Determine the [x, y] coordinate at the center of the cell enclosing the given text.  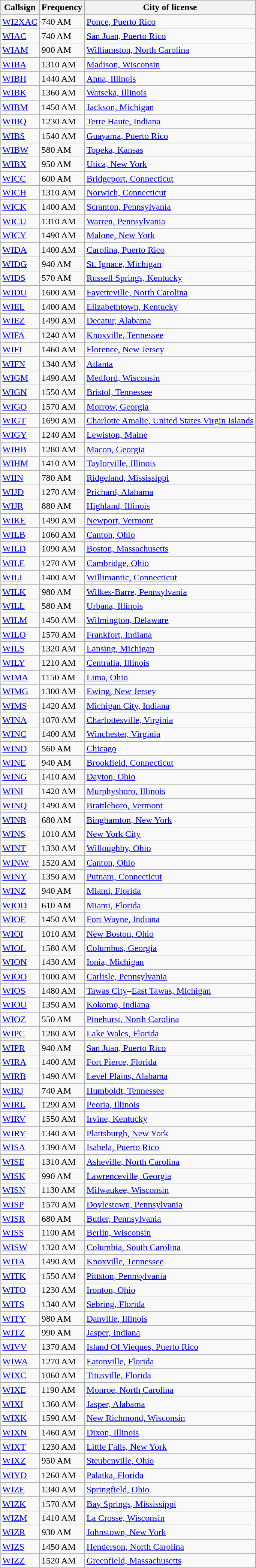
1370 AM [62, 1347]
WINW [20, 862]
WISK [20, 1176]
WIRY [20, 1133]
WIZK [20, 1504]
WITK [20, 1276]
Ionia, Michigan [170, 962]
Peoria, Illinois [170, 1105]
WINI [20, 791]
WISA [20, 1148]
WIGY [20, 435]
Wilkes-Barre, Pennsylvania [170, 592]
Chicago [170, 748]
Willimantic, Connecticut [170, 577]
WIOD [20, 905]
Madison, Wisconsin [170, 64]
WISW [20, 1247]
Level Plains, Alabama [170, 1076]
WIXI [20, 1404]
Isabela, Puerto Rico [170, 1148]
Kokomo, Indiana [170, 1005]
WIHM [20, 464]
Carolina, Puerto Rico [170, 250]
WISP [20, 1204]
Monroe, North Carolina [170, 1390]
1130 AM [62, 1190]
WIMG [20, 692]
WIKE [20, 520]
1580 AM [62, 948]
Morrow, Georgia [170, 406]
WIBW [20, 150]
Macon, Georgia [170, 449]
WISN [20, 1190]
WIXZ [20, 1461]
WICH [20, 193]
WILS [20, 649]
Columbus, Georgia [170, 948]
Cambridge, Ohio [170, 563]
WINR [20, 820]
1600 AM [62, 292]
WITZ [20, 1333]
WIDG [20, 264]
1100 AM [62, 1233]
1210 AM [62, 663]
Humboldt, Tennessee [170, 1091]
Berlin, Wisconsin [170, 1233]
Lake Wales, Florida [170, 1033]
Medford, Wisconsin [170, 378]
Palatka, Florida [170, 1475]
570 AM [62, 278]
WIDA [20, 250]
WILY [20, 663]
WI2XAC [20, 22]
WIPC [20, 1033]
Plattsburgh, New York [170, 1133]
WITO [20, 1290]
780 AM [62, 478]
1190 AM [62, 1390]
WINE [20, 763]
1330 AM [62, 848]
1090 AM [62, 549]
WIZM [20, 1518]
Michigan City, Indiana [170, 706]
Brattleboro, Vermont [170, 805]
WISE [20, 1162]
Pittston, Pennsylvania [170, 1276]
WIWA [20, 1361]
1070 AM [62, 720]
WICY [20, 235]
WIXK [20, 1418]
WILB [20, 535]
Carlisle, Pennsylvania [170, 976]
900 AM [62, 50]
WIRA [20, 1062]
Newport, Vermont [170, 520]
WIOI [20, 934]
WIRJ [20, 1091]
Elizabethtown, Kentucky [170, 307]
WIGM [20, 378]
WIOO [20, 976]
WIZE [20, 1489]
WIXC [20, 1376]
WIBS [20, 136]
WIZS [20, 1547]
WIMS [20, 706]
Murphysboro, Illinois [170, 791]
Lansing, Michigan [170, 649]
WIBK [20, 93]
Titusville, Florida [170, 1376]
Wilmington, Delaware [170, 620]
WIBH [20, 79]
Johnstown, New York [170, 1532]
WISS [20, 1233]
WIBX [20, 164]
930 AM [62, 1532]
Dixon, Illinois [170, 1432]
WILO [20, 635]
600 AM [62, 179]
WIAM [20, 50]
1150 AM [62, 677]
Charlotte Amalie, United States Virgin Islands [170, 421]
Bay Springs, Mississippi [170, 1504]
WILM [20, 620]
WILK [20, 592]
Asheville, North Carolina [170, 1162]
WIRL [20, 1105]
550 AM [62, 1019]
WIGT [20, 421]
Taylorville, Illinois [170, 464]
Ewing, New Jersey [170, 692]
1390 AM [62, 1148]
Butler, Pennsylvania [170, 1219]
WIFN [20, 364]
WIPR [20, 1048]
WIND [20, 748]
Jackson, Michigan [170, 107]
WICU [20, 221]
Little Falls, New York [170, 1447]
WICC [20, 179]
Urbana, Illinois [170, 606]
1000 AM [62, 976]
WIEL [20, 307]
Boston, Massachusetts [170, 549]
WIMA [20, 677]
WIDU [20, 292]
Centralia, Illinois [170, 663]
Ironton, Ohio [170, 1290]
Atlanta [170, 364]
WIBQ [20, 121]
WIOZ [20, 1019]
Brookfield, Connecticut [170, 763]
Scranton, Pennsylvania [170, 207]
WINQ [20, 805]
WINS [20, 834]
WIZZ [20, 1561]
WIJR [20, 506]
WINA [20, 720]
Columbia, South Carolina [170, 1247]
WIRB [20, 1076]
Fayetteville, North Carolina [170, 292]
Frankfort, Indiana [170, 635]
WILE [20, 563]
Watseka, Illinois [170, 93]
Guayama, Puerto Rico [170, 136]
Danville, Illinois [170, 1318]
Irvine, Kentucky [170, 1119]
New Richmond, Wisconsin [170, 1418]
1290 AM [62, 1105]
WIYD [20, 1475]
Winchester, Virginia [170, 734]
Decatur, Alabama [170, 321]
1430 AM [62, 962]
Malone, New York [170, 235]
Terre Haute, Indiana [170, 121]
Lima, Ohio [170, 677]
1440 AM [62, 79]
1590 AM [62, 1418]
WIOU [20, 1005]
WINZ [20, 891]
1540 AM [62, 136]
Milwaukee, Wisconsin [170, 1190]
1300 AM [62, 692]
WING [20, 777]
1690 AM [62, 421]
Lewiston, Maine [170, 435]
Russell Springs, Kentucky [170, 278]
WIGO [20, 406]
WIIN [20, 478]
Jasper, Alabama [170, 1404]
Bridgeport, Connecticut [170, 179]
WIVV [20, 1347]
WIGN [20, 392]
WIRV [20, 1119]
Topeka, Kansas [170, 150]
WINC [20, 734]
Pinehurst, North Carolina [170, 1019]
WILD [20, 549]
Bristol, Tennessee [170, 392]
Dayton, Ohio [170, 777]
1480 AM [62, 991]
Jasper, Indiana [170, 1333]
Williamston, North Carolina [170, 50]
La Crosse, Wisconsin [170, 1518]
610 AM [62, 905]
WISR [20, 1219]
WITY [20, 1318]
Island Of Vieques, Puerto Rico [170, 1347]
WILI [20, 577]
WIZR [20, 1532]
WINT [20, 848]
Callsign [20, 7]
Doylestown, Pennsylvania [170, 1204]
Highland, Illinois [170, 506]
WICK [20, 207]
Henderson, North Carolina [170, 1547]
Eatonville, Florida [170, 1361]
Charlottesville, Virginia [170, 720]
Ridgeland, Mississippi [170, 478]
WIFA [20, 335]
WIEZ [20, 321]
560 AM [62, 748]
WILL [20, 606]
Lawrenceville, Georgia [170, 1176]
WITS [20, 1304]
Prichard, Alabama [170, 492]
City of license [170, 7]
Utica, New York [170, 164]
WION [20, 962]
Sebring, Florida [170, 1304]
WIHB [20, 449]
WIOE [20, 920]
Fort Pierce, Florida [170, 1062]
WIBA [20, 64]
New York City [170, 834]
WITA [20, 1261]
Ponce, Puerto Rico [170, 22]
Tawas City–East Tawas, Michigan [170, 991]
Steubenville, Ohio [170, 1461]
Fort Wayne, Indiana [170, 920]
Putnam, Connecticut [170, 877]
WIOS [20, 991]
WIXN [20, 1432]
WIXT [20, 1447]
WIXE [20, 1390]
880 AM [62, 506]
WIAC [20, 36]
Anna, Illinois [170, 79]
Norwich, Connecticut [170, 193]
WIJD [20, 492]
Willoughby, Ohio [170, 848]
St. Ignace, Michigan [170, 264]
Warren, Pennsylvania [170, 221]
Florence, New Jersey [170, 349]
WIFI [20, 349]
New Boston, Ohio [170, 934]
WINY [20, 877]
Frequency [62, 7]
WIDS [20, 278]
1260 AM [62, 1475]
WIBM [20, 107]
Binghamton, New York [170, 820]
WIOL [20, 948]
Springfield, Ohio [170, 1489]
Greenfield, Massachusetts [170, 1561]
